Pinpoint the cell where the given text exists, returning its [X, Y] midpoint coordinate. 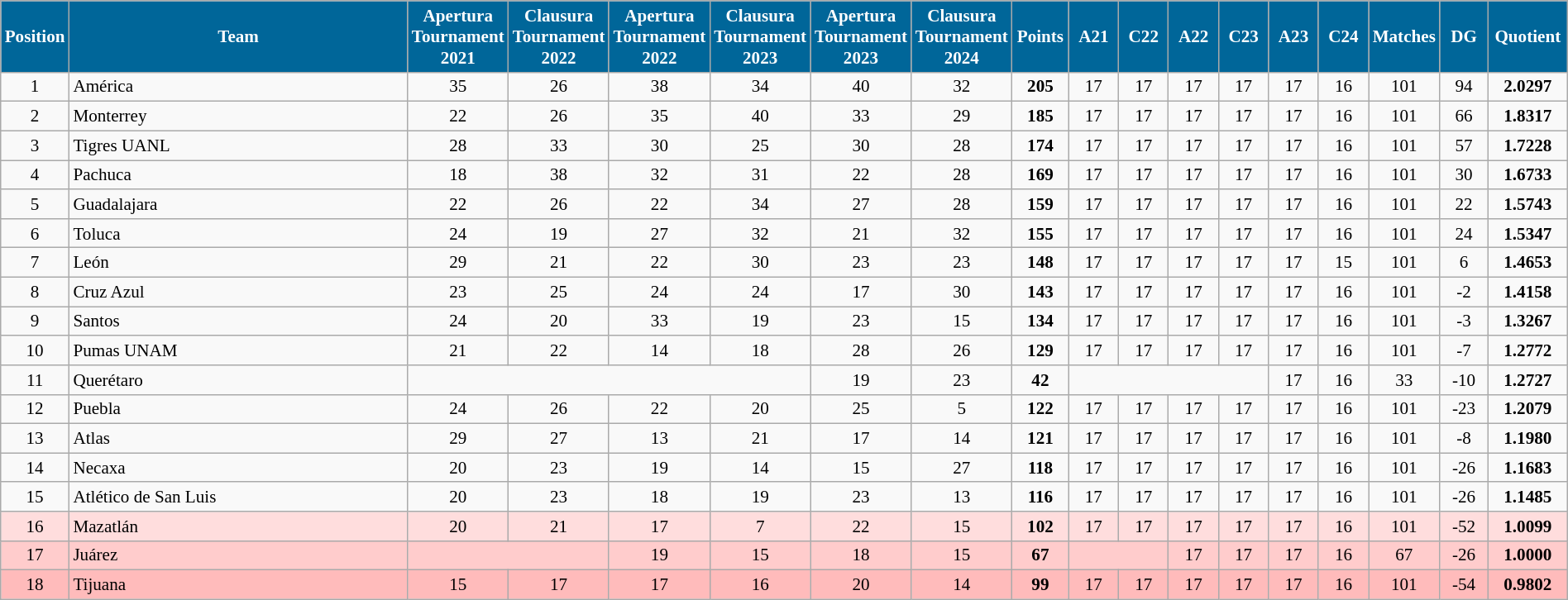
Tigres UANL [238, 145]
León [238, 263]
Atlas [238, 438]
118 [1040, 468]
-2 [1464, 291]
Juárez [238, 555]
1.1485 [1527, 496]
Points [1040, 36]
Pumas UNAM [238, 350]
0.9802 [1527, 585]
134 [1040, 321]
1.4653 [1527, 263]
1.5743 [1527, 203]
155 [1040, 233]
Matches [1404, 36]
10 [35, 350]
Atlético de San Luis [238, 496]
1.2079 [1527, 408]
Toluca [238, 233]
4 [35, 175]
148 [1040, 263]
A23 [1293, 36]
Apertura Tournament 2021 [458, 36]
2.0297 [1527, 86]
A21 [1093, 36]
Clausura Tournament 2024 [962, 36]
9 [35, 321]
94 [1464, 86]
América [238, 86]
2 [35, 116]
-23 [1464, 408]
Querétaro [238, 380]
1.4158 [1527, 291]
1.0000 [1527, 555]
-3 [1464, 321]
121 [1040, 438]
66 [1464, 116]
1.8317 [1527, 116]
Apertura Tournament 2022 [659, 36]
C24 [1343, 36]
174 [1040, 145]
143 [1040, 291]
-7 [1464, 350]
116 [1040, 496]
99 [1040, 585]
159 [1040, 203]
Clausura Tournament 2022 [559, 36]
3 [35, 145]
A22 [1193, 36]
31 [760, 175]
Puebla [238, 408]
Apertura Tournament 2023 [861, 36]
1.1980 [1527, 438]
Mazatlán [238, 526]
-54 [1464, 585]
205 [1040, 86]
DG [1464, 36]
Santos [238, 321]
Quotient [1527, 36]
11 [35, 380]
1.7228 [1527, 145]
1.5347 [1527, 233]
169 [1040, 175]
C22 [1144, 36]
Necaxa [238, 468]
-10 [1464, 380]
Team [238, 36]
185 [1040, 116]
1.2772 [1527, 350]
Position [35, 36]
1.1683 [1527, 468]
1.3267 [1527, 321]
Clausura Tournament 2023 [760, 36]
Cruz Azul [238, 291]
-8 [1464, 438]
C23 [1243, 36]
12 [35, 408]
8 [35, 291]
Guadalajara [238, 203]
1.6733 [1527, 175]
57 [1464, 145]
102 [1040, 526]
-52 [1464, 526]
Pachuca [238, 175]
1.2727 [1527, 380]
129 [1040, 350]
122 [1040, 408]
Monterrey [238, 116]
Tijuana [238, 585]
1 [35, 86]
1.0099 [1527, 526]
42 [1040, 380]
